Identify which cell holds the provided text, then report its [X, Y] central coordinate. 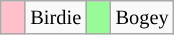
Bogey [142, 17]
Birdie [56, 17]
